Detect which cell encompasses the target text, then output its (X, Y) center coordinate. 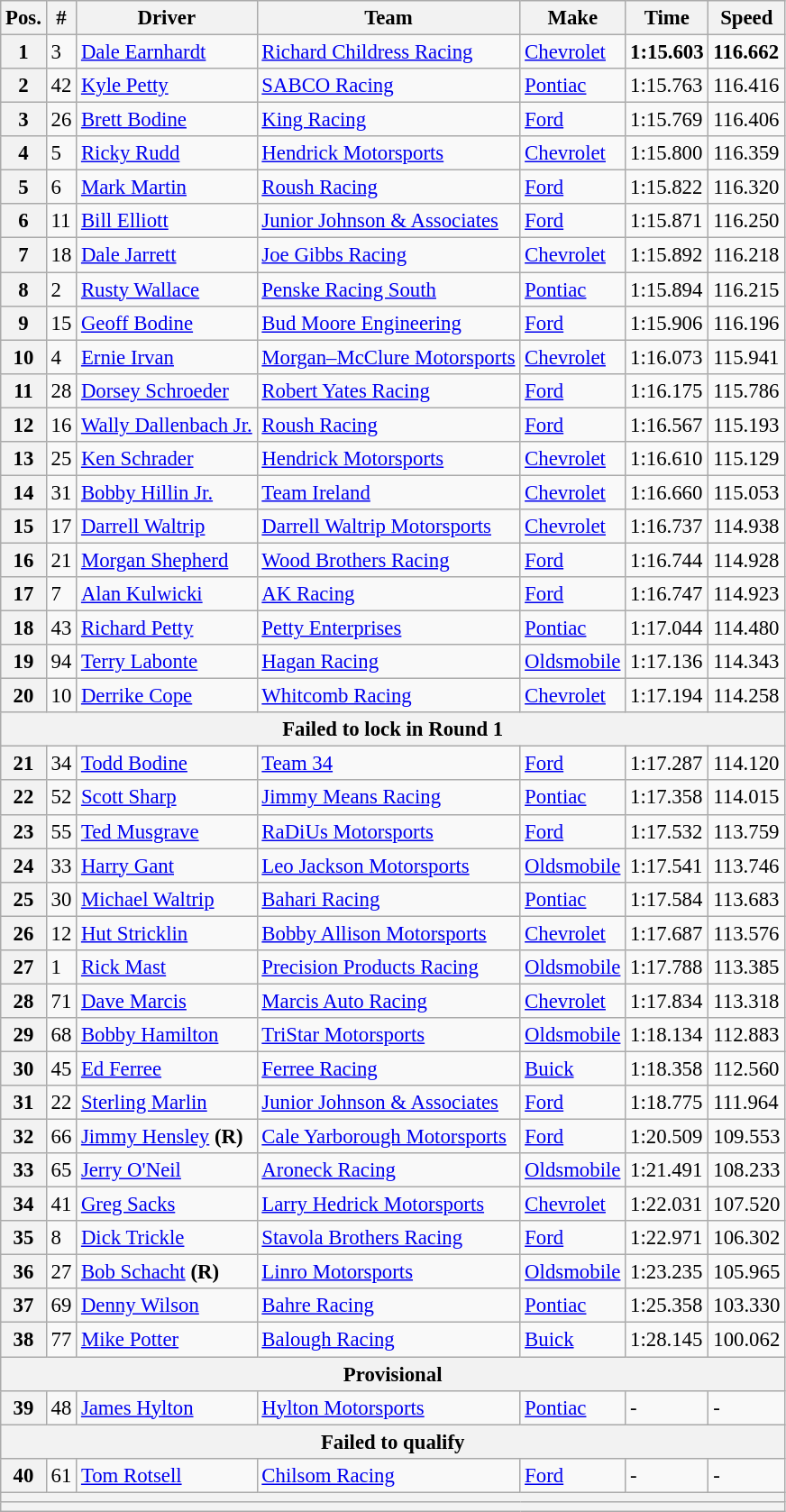
116.250 (746, 221)
Ferree Racing (388, 1068)
115.193 (746, 425)
Cale Yarborough Motorsports (388, 1137)
116.218 (746, 255)
Greg Sacks (167, 1205)
1:28.145 (667, 1340)
114.938 (746, 527)
Morgan Shepherd (167, 560)
100.062 (746, 1340)
69 (61, 1306)
Team (388, 18)
40 (23, 1475)
Larry Hedrick Motorsports (388, 1205)
Alan Kulwicki (167, 594)
1:15.763 (667, 86)
1:22.031 (667, 1205)
1:17.044 (667, 628)
1:15.906 (667, 323)
Jimmy Hensley (R) (167, 1137)
Terry Labonte (167, 662)
115.053 (746, 492)
1:16.567 (667, 425)
Denny Wilson (167, 1306)
Dorsey Schroeder (167, 390)
Richard Childress Racing (388, 52)
Whitcomb Racing (388, 696)
Linro Motorsports (388, 1272)
Wally Dallenbach Jr. (167, 425)
115.786 (746, 390)
Joe Gibbs Racing (388, 255)
109.553 (746, 1137)
Penske Racing South (388, 289)
61 (61, 1475)
1:17.532 (667, 831)
Bobby Hillin Jr. (167, 492)
Wood Brothers Racing (388, 560)
14 (23, 492)
1:17.788 (667, 967)
13 (23, 459)
Michael Waltrip (167, 899)
# (61, 18)
1:15.769 (667, 120)
Petty Enterprises (388, 628)
114.120 (746, 764)
King Racing (388, 120)
116.320 (746, 188)
Bobby Hamilton (167, 1035)
111.964 (746, 1103)
Harry Gant (167, 866)
1:16.744 (667, 560)
Tom Rotsell (167, 1475)
65 (61, 1170)
29 (23, 1035)
1:16.175 (667, 390)
Marcis Auto Racing (388, 1001)
Mike Potter (167, 1340)
Scott Sharp (167, 798)
52 (61, 798)
James Hylton (167, 1407)
AK Racing (388, 594)
113.385 (746, 967)
SABCO Racing (388, 86)
Team 34 (388, 764)
1:18.358 (667, 1068)
114.015 (746, 798)
108.233 (746, 1170)
Pos. (23, 18)
1:15.894 (667, 289)
37 (23, 1306)
113.576 (746, 933)
113.746 (746, 866)
116.215 (746, 289)
36 (23, 1272)
116.662 (746, 52)
1:15.603 (667, 52)
71 (61, 1001)
1:17.834 (667, 1001)
Bob Schacht (R) (167, 1272)
Bahre Racing (388, 1306)
Hut Stricklin (167, 933)
Team Ireland (388, 492)
Ed Ferree (167, 1068)
1:15.871 (667, 221)
105.965 (746, 1272)
Ricky Rudd (167, 153)
1:15.800 (667, 153)
Richard Petty (167, 628)
Rusty Wallace (167, 289)
1:17.687 (667, 933)
38 (23, 1340)
1:20.509 (667, 1137)
20 (23, 696)
Hagan Racing (388, 662)
42 (61, 86)
Driver (167, 18)
113.683 (746, 899)
114.480 (746, 628)
Kyle Petty (167, 86)
Todd Bodine (167, 764)
Stavola Brothers Racing (388, 1238)
77 (61, 1340)
114.923 (746, 594)
112.560 (746, 1068)
1:16.747 (667, 594)
TriStar Motorsports (388, 1035)
9 (23, 323)
Aroneck Racing (388, 1170)
1:22.971 (667, 1238)
106.302 (746, 1238)
Geoff Bodine (167, 323)
1:16.073 (667, 357)
Dick Trickle (167, 1238)
Failed to qualify (393, 1442)
24 (23, 866)
115.129 (746, 459)
1:17.136 (667, 662)
Bud Moore Engineering (388, 323)
1:16.660 (667, 492)
114.928 (746, 560)
1:17.287 (667, 764)
Bobby Allison Motorsports (388, 933)
55 (61, 831)
1:17.358 (667, 798)
Darrell Waltrip Motorsports (388, 527)
112.883 (746, 1035)
115.941 (746, 357)
1:18.134 (667, 1035)
1:15.822 (667, 188)
Mark Martin (167, 188)
32 (23, 1137)
116.416 (746, 86)
68 (61, 1035)
94 (61, 662)
66 (61, 1137)
114.343 (746, 662)
Dave Marcis (167, 1001)
Ted Musgrave (167, 831)
Provisional (393, 1374)
Dale Jarrett (167, 255)
Jimmy Means Racing (388, 798)
Bahari Racing (388, 899)
113.759 (746, 831)
Dale Earnhardt (167, 52)
Jerry O'Neil (167, 1170)
41 (61, 1205)
Leo Jackson Motorsports (388, 866)
116.406 (746, 120)
116.359 (746, 153)
Ken Schrader (167, 459)
Darrell Waltrip (167, 527)
Speed (746, 18)
Brett Bodine (167, 120)
114.258 (746, 696)
Morgan–McClure Motorsports (388, 357)
39 (23, 1407)
Precision Products Racing (388, 967)
Rick Mast (167, 967)
1:15.892 (667, 255)
1:16.610 (667, 459)
1:16.737 (667, 527)
Balough Racing (388, 1340)
Sterling Marlin (167, 1103)
Hylton Motorsports (388, 1407)
Ernie Irvan (167, 357)
Robert Yates Racing (388, 390)
Chilsom Racing (388, 1475)
116.196 (746, 323)
1:23.235 (667, 1272)
Bill Elliott (167, 221)
103.330 (746, 1306)
107.520 (746, 1205)
19 (23, 662)
Derrike Cope (167, 696)
1:18.775 (667, 1103)
1:17.541 (667, 866)
35 (23, 1238)
45 (61, 1068)
113.318 (746, 1001)
RaDiUs Motorsports (388, 831)
1:21.491 (667, 1170)
Time (667, 18)
1:25.358 (667, 1306)
1:17.584 (667, 899)
23 (23, 831)
48 (61, 1407)
43 (61, 628)
1:17.194 (667, 696)
Make (573, 18)
Failed to lock in Round 1 (393, 729)
